Output the (x, y) coordinate of the center of the cell containing the given text.  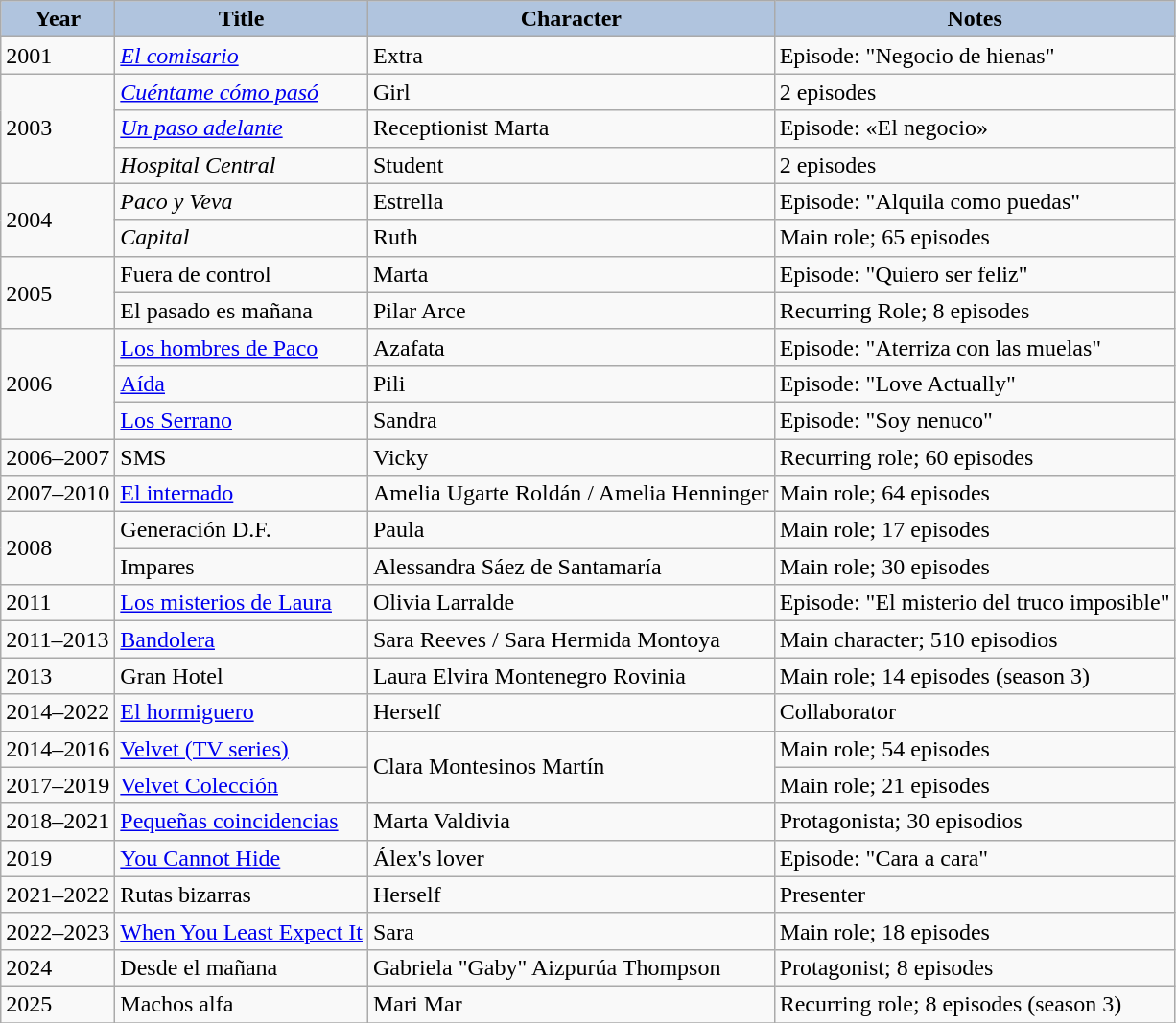
2021–2022 (58, 895)
Sara (571, 931)
Episode: "Aterriza con las muelas" (975, 347)
When You Least Expect It (242, 931)
Los misterios de Laura (242, 603)
Student (571, 165)
Main role; 30 episodes (975, 567)
Machos alfa (242, 1004)
Notes (975, 19)
SMS (242, 457)
Mari Mar (571, 1004)
Fuera de control (242, 274)
Desde el mañana (242, 967)
2004 (58, 220)
Recurring role; 8 episodes (season 3) (975, 1004)
Title (242, 19)
2005 (58, 292)
Gran Hotel (242, 676)
El pasado es mañana (242, 311)
2007–2010 (58, 494)
Episode: "Negocio de hienas" (975, 56)
2008 (58, 548)
Marta (571, 274)
Laura Elvira Montenegro Rovinia (571, 676)
2001 (58, 56)
Episode: "Cara a cara" (975, 858)
Hospital Central (242, 165)
Main character; 510 episodios (975, 639)
Pilar Arce (571, 311)
Bandolera (242, 639)
Los Serrano (242, 420)
You Cannot Hide (242, 858)
Recurring Role; 8 episodes (975, 311)
Generación D.F. (242, 530)
El hormiguero (242, 712)
Amelia Ugarte Roldán / Amelia Henninger (571, 494)
2006–2007 (58, 457)
Velvet Colección (242, 785)
2017–2019 (58, 785)
Álex's lover (571, 858)
Pequeñas coincidencias (242, 822)
Main role; 17 episodes (975, 530)
Pili (571, 384)
El comisario (242, 56)
Main role; 65 episodes (975, 238)
2014–2022 (58, 712)
Vicky (571, 457)
Girl (571, 92)
Main role; 64 episodes (975, 494)
Paula (571, 530)
Episode: "Quiero ser feliz" (975, 274)
2019 (58, 858)
Year (58, 19)
Cuéntame cómo pasó (242, 92)
Gabriela "Gaby" Aizpurúa Thompson (571, 967)
Aída (242, 384)
Protagonista; 30 episodios (975, 822)
Ruth (571, 238)
2003 (58, 128)
Sandra (571, 420)
Presenter (975, 895)
2024 (58, 967)
Protagonist; 8 episodes (975, 967)
2006 (58, 384)
2025 (58, 1004)
2022–2023 (58, 931)
Episode: «El negocio» (975, 128)
Alessandra Sáez de Santamaría (571, 567)
Velvet (TV series) (242, 749)
Episode: "El misterio del truco imposible" (975, 603)
Azafata (571, 347)
Los hombres de Paco (242, 347)
Impares (242, 567)
Paco y Veva (242, 201)
Extra (571, 56)
Sara Reeves / Sara Hermida Montoya (571, 639)
2011–2013 (58, 639)
Character (571, 19)
Episode: "Soy nenuco" (975, 420)
Main role; 54 episodes (975, 749)
2018–2021 (58, 822)
Estrella (571, 201)
Clara Montesinos Martín (571, 767)
Main role; 18 episodes (975, 931)
Recurring role; 60 episodes (975, 457)
Main role; 14 episodes (season 3) (975, 676)
2014–2016 (58, 749)
Marta Valdivia (571, 822)
Main role; 21 episodes (975, 785)
Episode: "Love Actually" (975, 384)
2011 (58, 603)
Episode: "Alquila como puedas" (975, 201)
Receptionist Marta (571, 128)
El internado (242, 494)
Collaborator (975, 712)
2013 (58, 676)
Capital (242, 238)
Un paso adelante (242, 128)
Rutas bizarras (242, 895)
Olivia Larralde (571, 603)
